Search for the cell housing the specified text and yield its (X, Y) center coordinate. 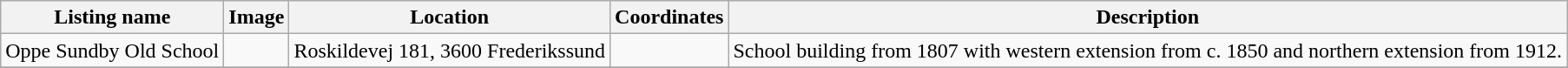
Location (450, 17)
School building from 1807 with western extension from c. 1850 and northern extension from 1912. (1148, 51)
Description (1148, 17)
Image (257, 17)
Oppe Sundby Old School (113, 51)
Coordinates (669, 17)
Roskildevej 181, 3600 Frederikssund (450, 51)
Listing name (113, 17)
